Capture the cell that displays the provided text and extract its (X, Y) central coordinate. 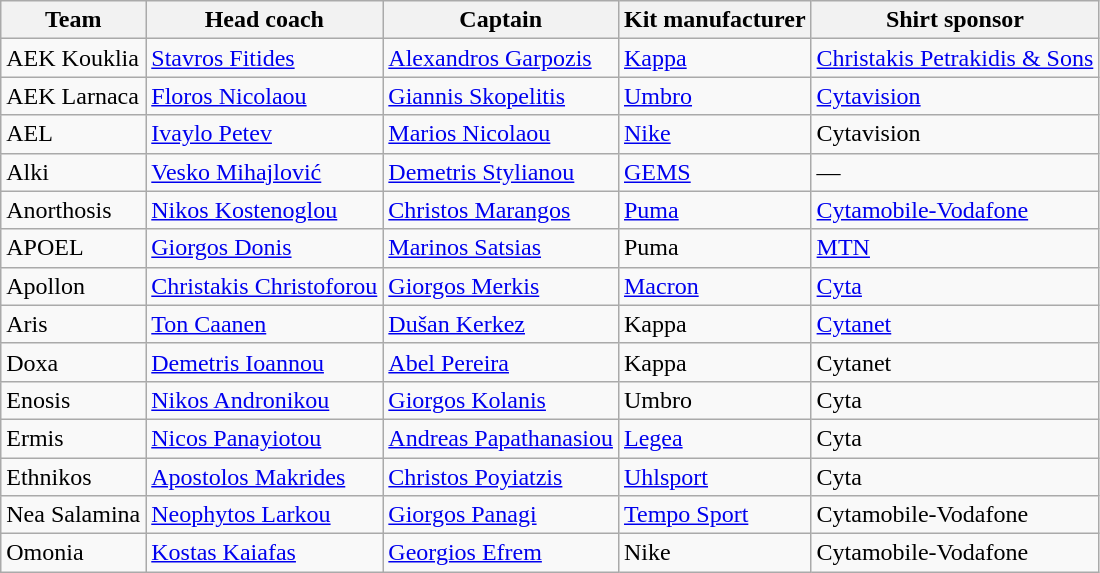
Head coach (264, 20)
Macron (714, 286)
Giorgos Merkis (501, 286)
Uhlsport (714, 477)
Ton Caanen (264, 324)
Kit manufacturer (714, 20)
Giannis Skopelitis (501, 96)
Enosis (74, 400)
Kostas Kaiafas (264, 553)
APOEL (74, 248)
Ivaylo Petev (264, 134)
Demetris Stylianou (501, 172)
Ermis (74, 438)
Abel Pereira (501, 362)
Legea (714, 438)
Alexandros Garpozis (501, 58)
Demetris Ioannou (264, 362)
Nikos Andronikou (264, 400)
Neophytos Larkou (264, 515)
Team (74, 20)
Giorgos Panagi (501, 515)
Christos Marangos (501, 210)
Nikos Kostenoglou (264, 210)
AEK Kouklia (74, 58)
Captain (501, 20)
Giorgos Kolanis (501, 400)
AEL (74, 134)
Andreas Papathanasiou (501, 438)
Christakis Christoforou (264, 286)
Vesko Mihajlović (264, 172)
Anorthosis (74, 210)
Nea Salamina (74, 515)
GEMS (714, 172)
Floros Nicolaou (264, 96)
Ethnikos (74, 477)
Omonia (74, 553)
Shirt sponsor (955, 20)
Nicos Panayiotou (264, 438)
AEK Larnaca (74, 96)
MTN (955, 248)
Aris (74, 324)
Giorgos Donis (264, 248)
Doxa (74, 362)
Christakis Petrakidis & Sons (955, 58)
Dušan Kerkez (501, 324)
Christos Poyiatzis (501, 477)
— (955, 172)
Georgios Efrem (501, 553)
Marios Nicolaou (501, 134)
Stavros Fitides (264, 58)
Alki (74, 172)
Marinos Satsias (501, 248)
Tempo Sport (714, 515)
Apollon (74, 286)
Apostolos Makrides (264, 477)
